Scan for the cell matching the given text and deliver its [X, Y] coordinate at center. 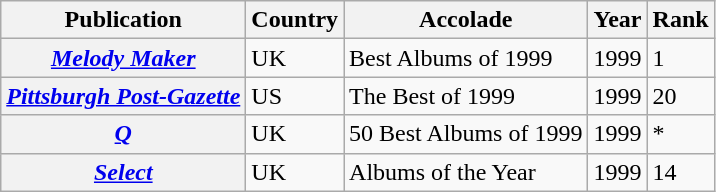
Country [295, 20]
Pittsburgh Post-Gazette [124, 96]
50 Best Albums of 1999 [466, 134]
Albums of the Year [466, 172]
Rank [680, 20]
Publication [124, 20]
* [680, 134]
14 [680, 172]
Accolade [466, 20]
Best Albums of 1999 [466, 58]
20 [680, 96]
Q [124, 134]
1 [680, 58]
The Best of 1999 [466, 96]
Melody Maker [124, 58]
US [295, 96]
Select [124, 172]
Year [618, 20]
